Determine the [X, Y] coordinate at the center of the cell enclosing the given text.  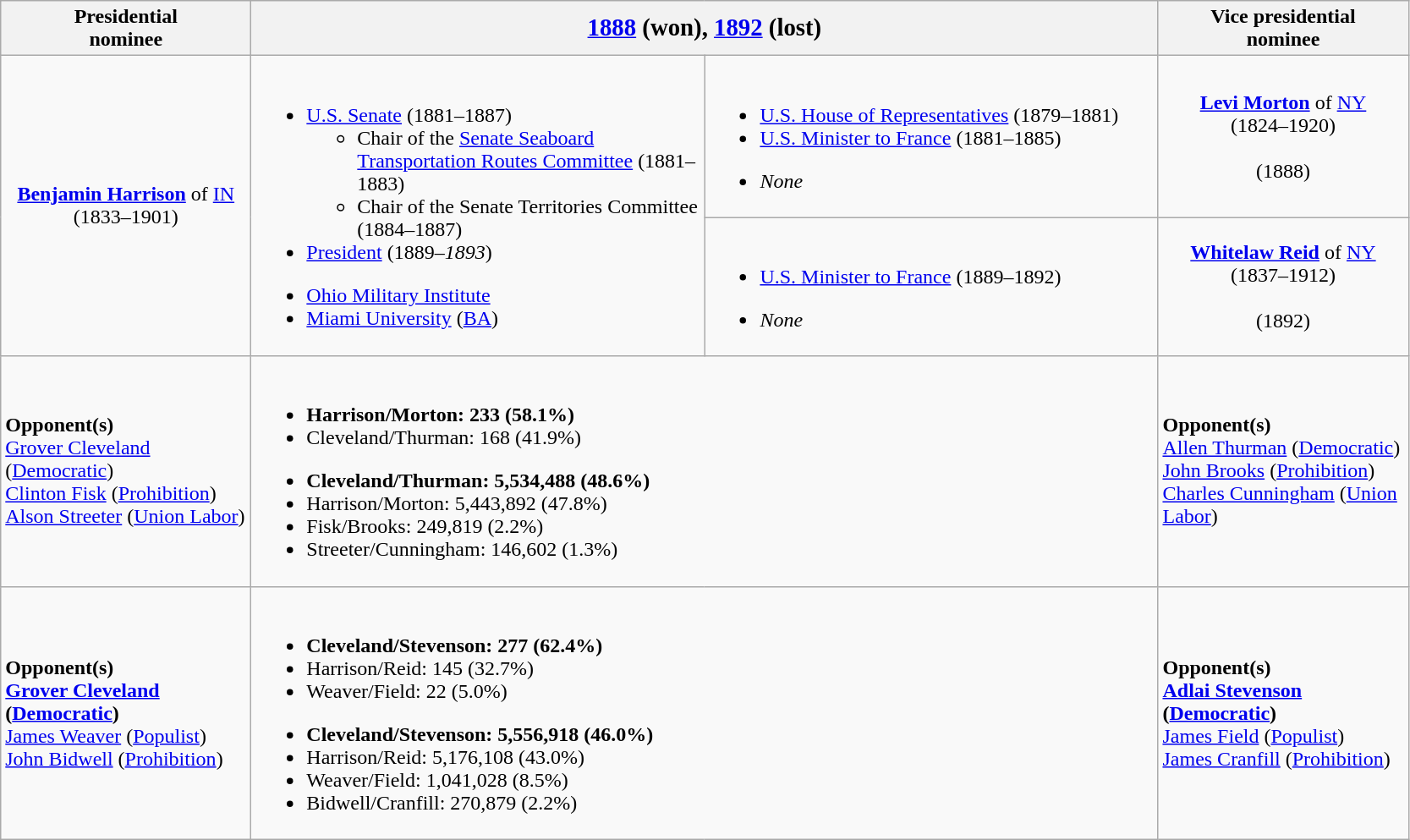
Benjamin Harrison of IN(1833–1901) [126, 206]
Opponent(s)Adlai Stevenson (Democratic)James Field (Populist)James Cranfill (Prohibition) [1283, 712]
U.S. Minister to France (1889–1892)None [931, 287]
Opponent(s)Grover Cleveland (Democratic)James Weaver (Populist)John Bidwell (Prohibition) [126, 712]
Opponent(s)Grover Cleveland (Democratic)Clinton Fisk (Prohibition)Alson Streeter (Union Labor) [126, 471]
Whitelaw Reid of NY(1837–1912)(1892) [1283, 287]
U.S. House of Representatives (1879–1881)U.S. Minister to France (1881–1885)None [931, 137]
Vice presidentialnominee [1283, 29]
Opponent(s)Allen Thurman (Democratic)John Brooks (Prohibition)Charles Cunningham (Union Labor) [1283, 471]
Levi Morton of NY(1824–1920)(1888) [1283, 137]
Presidentialnominee [126, 29]
1888 (won), 1892 (lost) [705, 29]
